Identify which cell holds the provided text, then report its (X, Y) central coordinate. 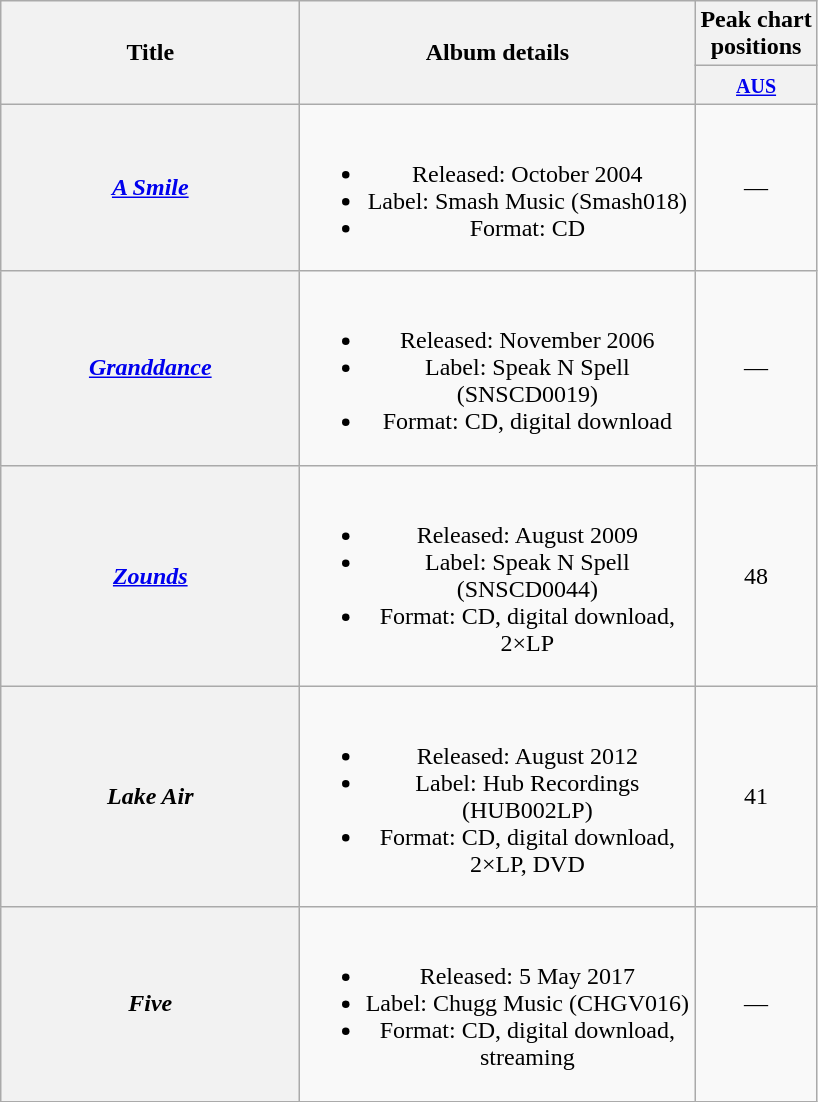
Five (150, 1004)
Zounds (150, 576)
Released: August 2012Label: Hub Recordings (HUB002LP)Format: CD, digital download, 2×LP, DVD (498, 796)
AUS (756, 85)
Album details (498, 52)
A Smile (150, 188)
48 (756, 576)
Peak chartpositions (756, 34)
Released: October 2004Label: Smash Music (Smash018)Format: CD (498, 188)
Title (150, 52)
41 (756, 796)
Released: August 2009Label: Speak N Spell (SNSCD0044)Format: CD, digital download, 2×LP (498, 576)
Released: 5 May 2017Label: Chugg Music (CHGV016)Format: CD, digital download, streaming (498, 1004)
Granddance (150, 368)
Released: November 2006Label: Speak N Spell (SNSCD0019)Format: CD, digital download (498, 368)
Lake Air (150, 796)
